Output the (X, Y) coordinate of the center of the cell containing the given text.  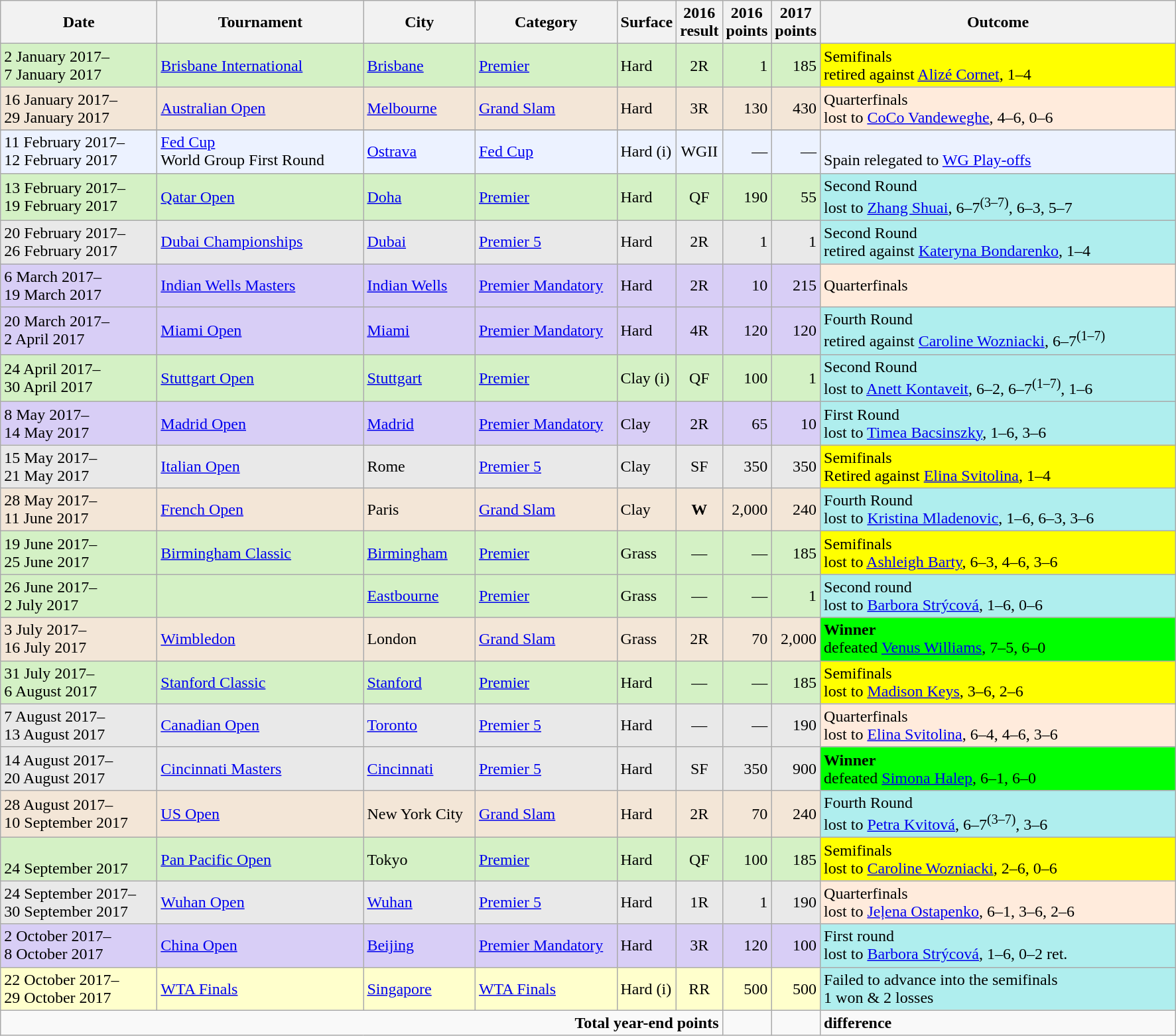
11 February 2017–12 February 2017 (79, 151)
2016 points (747, 23)
Semifinalsretired against Alizé Cornet, 1–4 (998, 65)
Brisbane International (260, 65)
26 June 2017– 2 July 2017 (79, 596)
8 May 2017–14 May 2017 (79, 423)
Quarterfinals (998, 285)
Quarterfinalslost to CoCo Vandeweghe, 4–6, 0–6 (998, 109)
Miami Open (260, 331)
65 (747, 423)
1R (699, 902)
Fourth Round retired against Caroline Wozniacki, 6–7(1–7) (998, 331)
Italian Open (260, 467)
Indian Wells Masters (260, 285)
Beijing (419, 946)
Semifinalslost to Caroline Wozniacki, 2–6, 0–6 (998, 860)
Outcome (998, 23)
Canadian Open (260, 726)
2017 points (796, 23)
Quarterfinalslost to Jeļena Ostapenko, 6–1, 3–6, 2–6 (998, 902)
French Open (260, 509)
Winner defeated Simona Halep, 6–1, 6–0 (998, 768)
New York City (419, 814)
Spain relegated to WG Play-offs (998, 151)
First Round lost to Timea Bacsinszky, 1–6, 3–6 (998, 423)
Fed CupWorld Group First Round (260, 151)
First round lost to Barbora Strýcová, 1–6, 0–2 ret. (998, 946)
7 August 2017–13 August 2017 (79, 726)
Paris (419, 509)
Cincinnati Masters (260, 768)
Stuttgart Open (260, 378)
24 September 2017–30 September 2017 (79, 902)
28 May 2017–11 June 2017 (79, 509)
3 July 2017–16 July 2017 (79, 639)
15 May 2017–21 May 2017 (79, 467)
Madrid (419, 423)
Australian Open (260, 109)
Cincinnati (419, 768)
24 April 2017– 30 April 2017 (79, 378)
Pan Pacific Open (260, 860)
31 July 2017– 6 August 2017 (79, 682)
London (419, 639)
Fed Cup (546, 151)
Birmingham Classic (260, 553)
Total year-end points (361, 1023)
Stuttgart (419, 378)
Category (546, 23)
Indian Wells (419, 285)
WGII (699, 151)
Tournament (260, 23)
430 (796, 109)
Stanford Classic (260, 682)
Semifinalslost to Ashleigh Barty, 6–3, 4–6, 3–6 (998, 553)
Second Round retired against Kateryna Bondarenko, 1–4 (998, 243)
900 (796, 768)
20 February 2017–26 February 2017 (79, 243)
Madrid Open (260, 423)
Brisbane (419, 65)
Rome (419, 467)
Qatar Open (260, 197)
City (419, 23)
Toronto (419, 726)
55 (796, 197)
Wuhan (419, 902)
2 October 2017–8 October 2017 (79, 946)
215 (796, 285)
Ostrava (419, 151)
Eastbourne (419, 596)
Singapore (419, 988)
Stanford (419, 682)
Quarterfinalslost to Elina Svitolina, 6–4, 4–6, 3–6 (998, 726)
Birmingham (419, 553)
US Open (260, 814)
Failed to advance into the semifinals 1 won & 2 losses (998, 988)
Dubai (419, 243)
Second Round lost to Zhang Shuai, 6–7(3–7), 6–3, 5–7 (998, 197)
13 February 2017–19 February 2017 (79, 197)
6 March 2017–19 March 2017 (79, 285)
Surface (647, 23)
W (699, 509)
24 September 2017 (79, 860)
130 (747, 109)
RR (699, 988)
28 August 2017–10 September 2017 (79, 814)
Fourth Round lost to Petra Kvitová, 6–7(3–7), 3–6 (998, 814)
Fourth Round lost to Kristina Mladenovic, 1–6, 6–3, 3–6 (998, 509)
Miami (419, 331)
Doha (419, 197)
Clay (i) (647, 378)
14 August 2017–20 August 2017 (79, 768)
SemifinalsRetired against Elina Svitolina, 1–4 (998, 467)
4R (699, 331)
Date (79, 23)
Second round lost to Barbora Strýcová, 1–6, 0–6 (998, 596)
Winner defeated Venus Williams, 7–5, 6–0 (998, 639)
Second Round lost to Anett Kontaveit, 6–2, 6–7(1–7), 1–6 (998, 378)
20 March 2017–2 April 2017 (79, 331)
Semifinalslost to Madison Keys, 3–6, 2–6 (998, 682)
difference (998, 1023)
China Open (260, 946)
16 January 2017–29 January 2017 (79, 109)
19 June 2017– 25 June 2017 (79, 553)
Melbourne (419, 109)
22 October 2017– 29 October 2017 (79, 988)
Dubai Championships (260, 243)
Wuhan Open (260, 902)
2 January 2017– 7 January 2017 (79, 65)
2016 result (699, 23)
Tokyo (419, 860)
Wimbledon (260, 639)
